Output the (X, Y) coordinate of the center of the cell containing the given text.  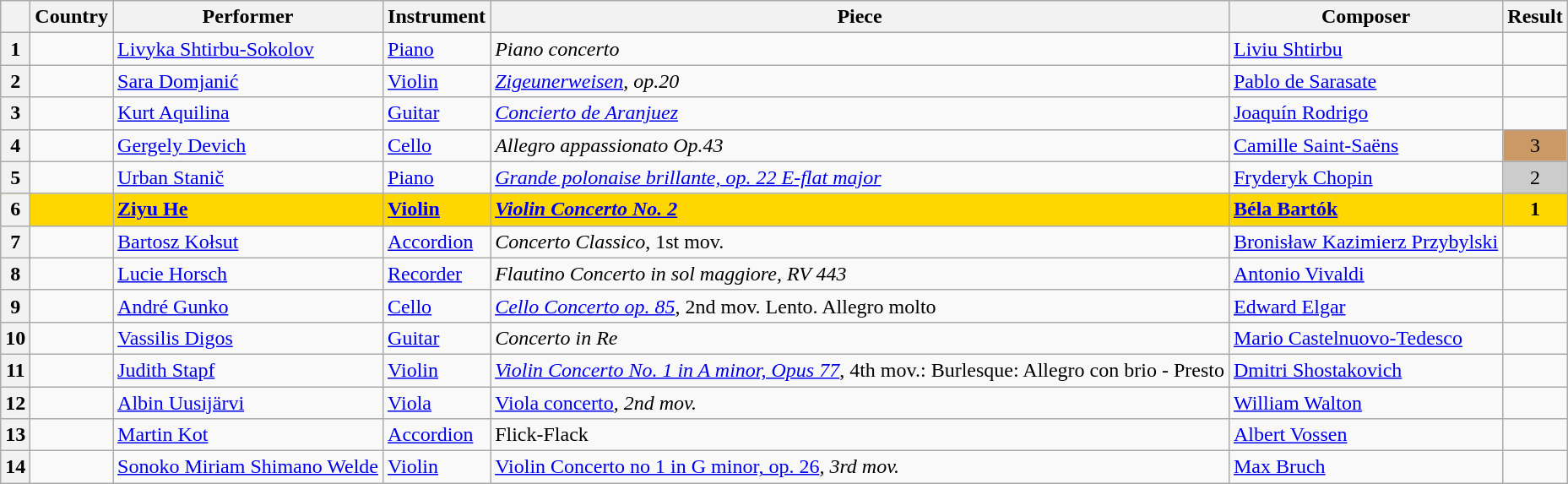
6 (15, 209)
Livyka Shtirbu-Sokolov (248, 49)
Martin Kot (248, 435)
André Gunko (248, 306)
4 (15, 145)
5 (15, 177)
Country (72, 17)
Fryderyk Chopin (1365, 177)
Piece (860, 17)
Pablo de Sarasate (1365, 81)
Mario Castelnuovo-Tedesco (1365, 338)
Violin Concerto no 1 in G minor, op. 26, 3rd mov. (860, 467)
8 (15, 274)
Edward Elgar (1365, 306)
Piano concerto (860, 49)
Bronisław Kazimierz Przybylski (1365, 242)
Flick-Flack (860, 435)
Lucie Horsch (248, 274)
William Walton (1365, 403)
Recorder (437, 274)
Violin Concerto No. 2 (860, 209)
Violin Concerto No. 1 in A minor, Opus 77, 4th mov.: Burlesque: Allegro con brio - Presto (860, 370)
Concerto Classico, 1st mov. (860, 242)
12 (15, 403)
13 (15, 435)
Albert Vossen (1365, 435)
Joaquín Rodrigo (1365, 113)
Albin Uusijärvi (248, 403)
Zigeunerweisen, op.20 (860, 81)
Ziyu He (248, 209)
Antonio Vivaldi (1365, 274)
10 (15, 338)
Camille Saint-Saëns (1365, 145)
Vassilis Digos (248, 338)
7 (15, 242)
Viola (437, 403)
Performer (248, 17)
Dmitri Shostakovich (1365, 370)
Viola concerto, 2nd mov. (860, 403)
Allegro appassionato Op.43 (860, 145)
Max Bruch (1365, 467)
Composer (1365, 17)
Gergely Devich (248, 145)
Instrument (437, 17)
Bartosz Kołsut (248, 242)
Result (1535, 17)
Urban Stanič (248, 177)
Grande polonaise brillante, op. 22 E-flat major (860, 177)
Liviu Shtirbu (1365, 49)
Flautino Concerto in sol maggiore, RV 443 (860, 274)
Concerto in Re (860, 338)
11 (15, 370)
9 (15, 306)
Judith Stapf (248, 370)
Sonoko Miriam Shimano Welde (248, 467)
14 (15, 467)
Kurt Aquilina (248, 113)
Cello Concerto op. 85, 2nd mov. Lento. Allegro molto (860, 306)
Sara Domjanić (248, 81)
Concierto de Aranjuez (860, 113)
Béla Bartók (1365, 209)
